From the cell containing the given text, extract its center point as (X, Y) coordinate. 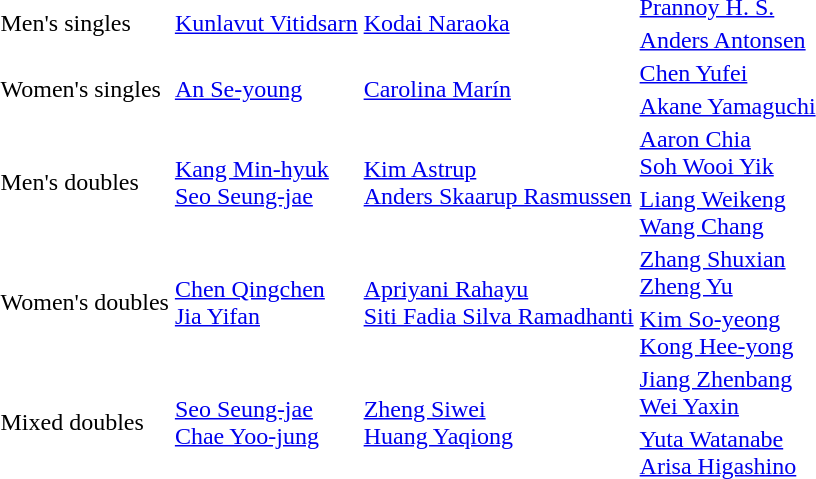
Kim Astrup Anders Skaarup Rasmussen (498, 182)
An Se-young (266, 90)
Carolina Marín (498, 90)
Kang Min-hyuk Seo Seung-jae (266, 182)
Apriyani Rahayu Siti Fadia Silva Ramadhanti (498, 302)
Chen Qingchen Jia Yifan (266, 302)
